Capture the cell that displays the provided text and extract its (X, Y) central coordinate. 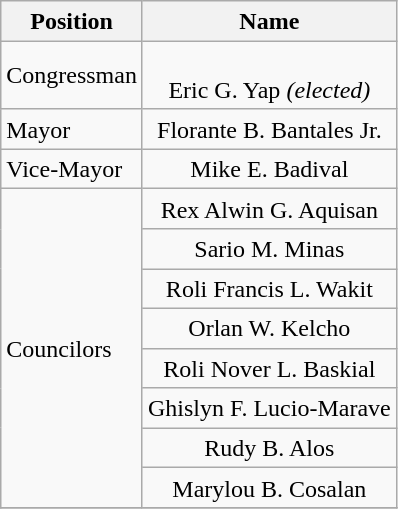
Ghislyn F. Lucio-Marave (269, 408)
Position (72, 21)
Orlan W. Kelcho (269, 328)
Eric G. Yap (elected) (269, 76)
Marylou B. Cosalan (269, 488)
Name (269, 21)
Mike E. Badival (269, 169)
Councilors (72, 348)
Sario M. Minas (269, 249)
Congressman (72, 76)
Mayor (72, 129)
Roli Francis L. Wakit (269, 289)
Rudy B. Alos (269, 448)
Florante B. Bantales Jr. (269, 129)
Rex Alwin G. Aquisan (269, 209)
Vice-Mayor (72, 169)
Roli Nover L. Baskial (269, 368)
